Scan for the cell matching the given text and deliver its (x, y) coordinate at center. 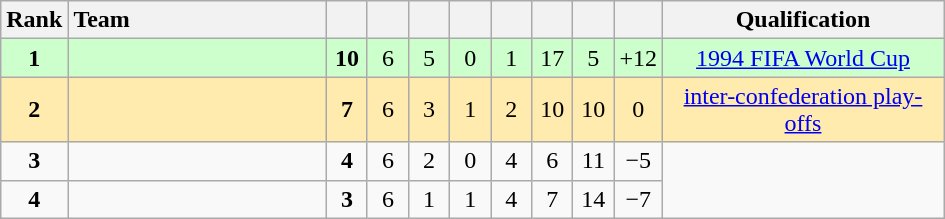
14 (594, 199)
+12 (638, 58)
11 (594, 161)
Rank (34, 20)
inter-confederation play-offs (802, 110)
17 (552, 58)
−5 (638, 161)
Qualification (802, 20)
Team (198, 20)
−7 (638, 199)
1994 FIFA World Cup (802, 58)
